Find where the given text appears and provide that cell's center as (X, Y) coordinate. 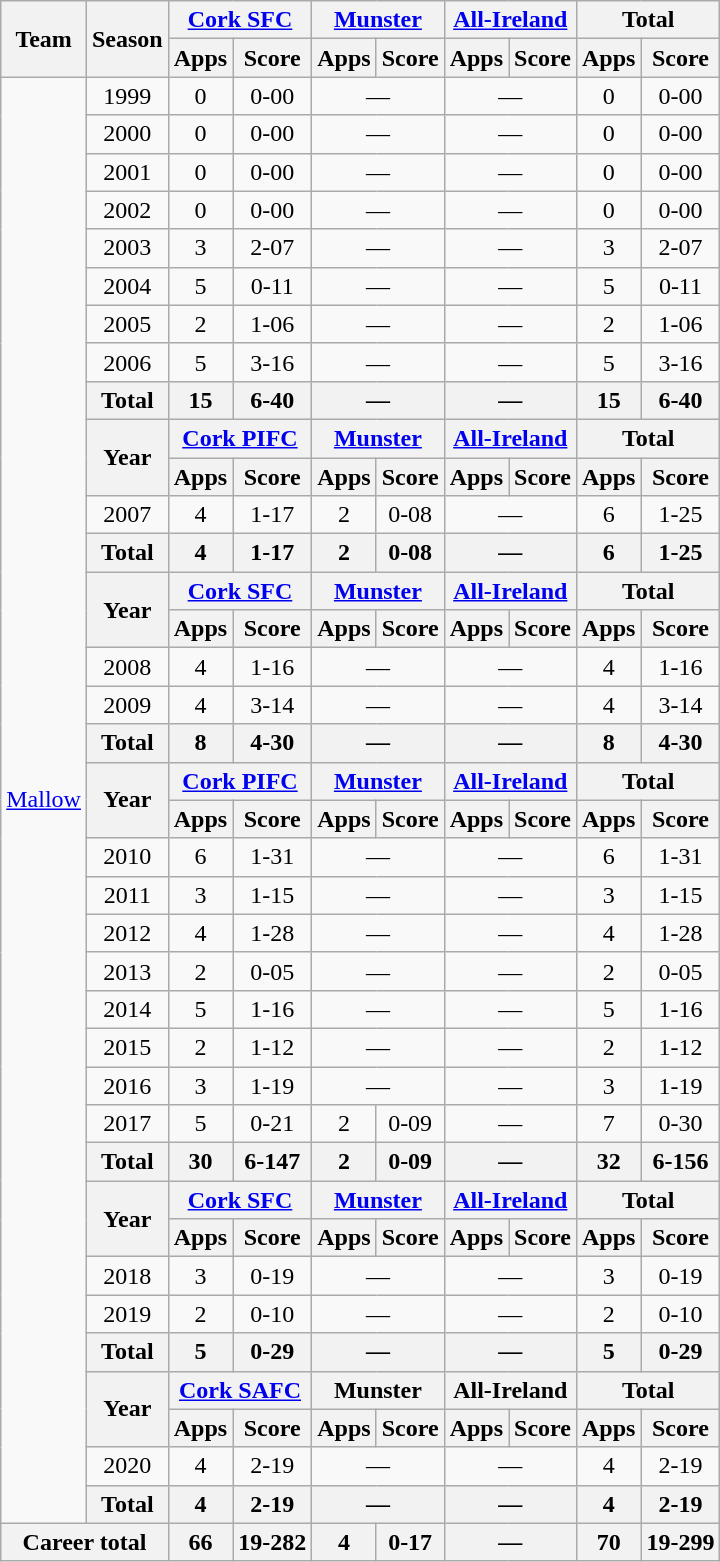
2008 (127, 667)
66 (200, 1542)
70 (608, 1542)
2000 (127, 134)
2018 (127, 1276)
2007 (127, 515)
Mallow (44, 800)
2017 (127, 1124)
19-282 (272, 1542)
2014 (127, 1009)
2003 (127, 248)
2016 (127, 1085)
6-156 (680, 1162)
Team (44, 39)
2001 (127, 172)
Season (127, 39)
Career total (84, 1542)
2011 (127, 895)
0-30 (680, 1124)
Cork SAFC (240, 1390)
2009 (127, 705)
2005 (127, 324)
2002 (127, 210)
2020 (127, 1466)
2006 (127, 362)
2010 (127, 857)
32 (608, 1162)
2015 (127, 1047)
7 (608, 1124)
6-147 (272, 1162)
0-17 (410, 1542)
1999 (127, 96)
2012 (127, 933)
19-299 (680, 1542)
0-21 (272, 1124)
30 (200, 1162)
2019 (127, 1314)
2013 (127, 971)
2004 (127, 286)
